Locate the cell with the specified text and output its [x, y] center coordinate. 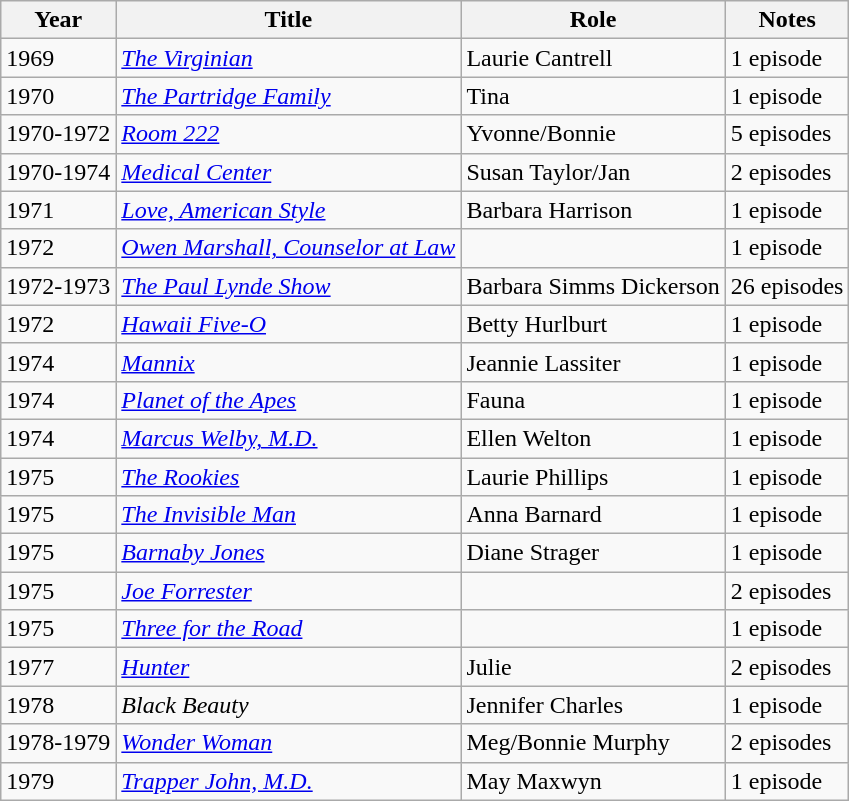
Jennifer Charles [593, 705]
Julie [593, 667]
Black Beauty [288, 705]
Title [288, 20]
May Maxwyn [593, 781]
The Rookies [288, 477]
Marcus Welby, M.D. [288, 438]
Betty Hurlburt [593, 324]
Meg/Bonnie Murphy [593, 743]
Barbara Harrison [593, 210]
Diane Strager [593, 553]
1970-1974 [58, 172]
1971 [58, 210]
Susan Taylor/Jan [593, 172]
The Partridge Family [288, 96]
1978-1979 [58, 743]
Ellen Welton [593, 438]
Wonder Woman [288, 743]
The Paul Lynde Show [288, 286]
1972-1973 [58, 286]
The Invisible Man [288, 515]
Year [58, 20]
Anna Barnard [593, 515]
Hawaii Five-O [288, 324]
Barnaby Jones [288, 553]
1970 [58, 96]
Owen Marshall, Counselor at Law [288, 248]
Fauna [593, 400]
Trapper John, M.D. [288, 781]
1978 [58, 705]
26 episodes [787, 286]
Role [593, 20]
Laurie Phillips [593, 477]
Three for the Road [288, 629]
Yvonne/Bonnie [593, 134]
Tina [593, 96]
1979 [58, 781]
The Virginian [288, 58]
5 episodes [787, 134]
Joe Forrester [288, 591]
1969 [58, 58]
1977 [58, 667]
Hunter [288, 667]
Room 222 [288, 134]
Barbara Simms Dickerson [593, 286]
Love, American Style [288, 210]
Medical Center [288, 172]
Mannix [288, 362]
Planet of the Apes [288, 400]
Notes [787, 20]
Jeannie Lassiter [593, 362]
1970-1972 [58, 134]
Laurie Cantrell [593, 58]
